Search for the cell housing the specified text and yield its [x, y] center coordinate. 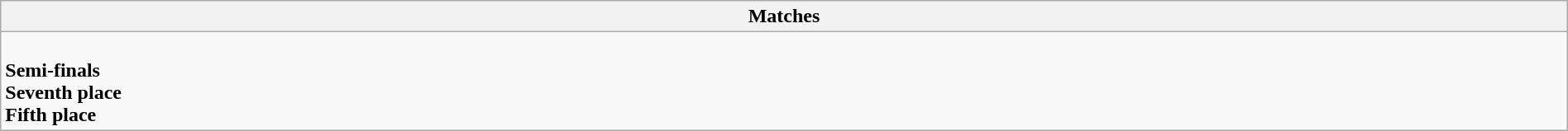
Matches [784, 16]
Semi-finals Seventh place Fifth place [784, 81]
